Provide the [X, Y] coordinate of the cell's center where the given text is located.  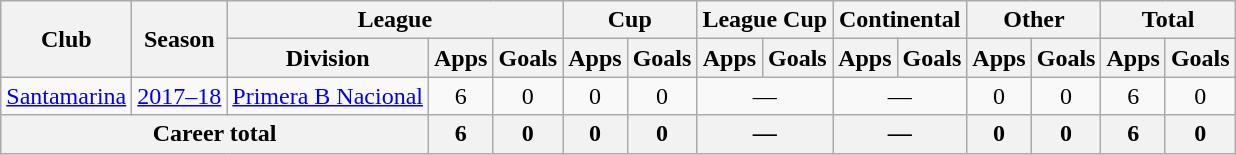
2017–18 [180, 96]
League Cup [765, 20]
Season [180, 39]
Club [66, 39]
Other [1034, 20]
Continental [900, 20]
Total [1168, 20]
Primera B Nacional [328, 96]
Division [328, 58]
Career total [215, 134]
Cup [630, 20]
League [395, 20]
Santamarina [66, 96]
